For the text-containing cell, return its midpoint in [x, y] coordinate format. 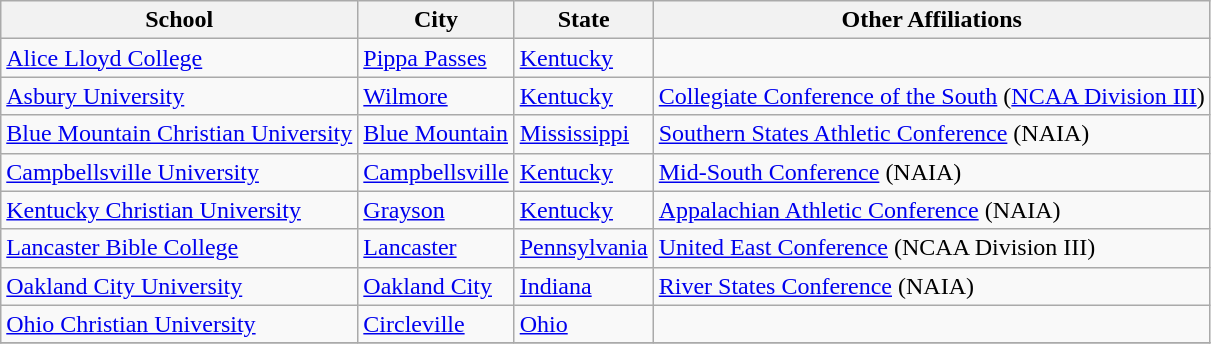
Wilmore [436, 96]
Lancaster [436, 248]
City [436, 20]
Pennsylvania [584, 248]
Lancaster Bible College [180, 248]
Campbellsville [436, 172]
River States Conference (NAIA) [932, 286]
Circleville [436, 324]
Southern States Athletic Conference (NAIA) [932, 134]
Mississippi [584, 134]
Indiana [584, 286]
Grayson [436, 210]
Ohio [584, 324]
Kentucky Christian University [180, 210]
State [584, 20]
Collegiate Conference of the South (NCAA Division III) [932, 96]
Blue Mountain [436, 134]
Ohio Christian University [180, 324]
School [180, 20]
Asbury University [180, 96]
Alice Lloyd College [180, 58]
Blue Mountain Christian University [180, 134]
Campbellsville University [180, 172]
Oakland City University [180, 286]
Oakland City [436, 286]
Other Affiliations [932, 20]
Appalachian Athletic Conference (NAIA) [932, 210]
United East Conference (NCAA Division III) [932, 248]
Pippa Passes [436, 58]
Mid-South Conference (NAIA) [932, 172]
